Capture the cell that displays the provided text and extract its [x, y] central coordinate. 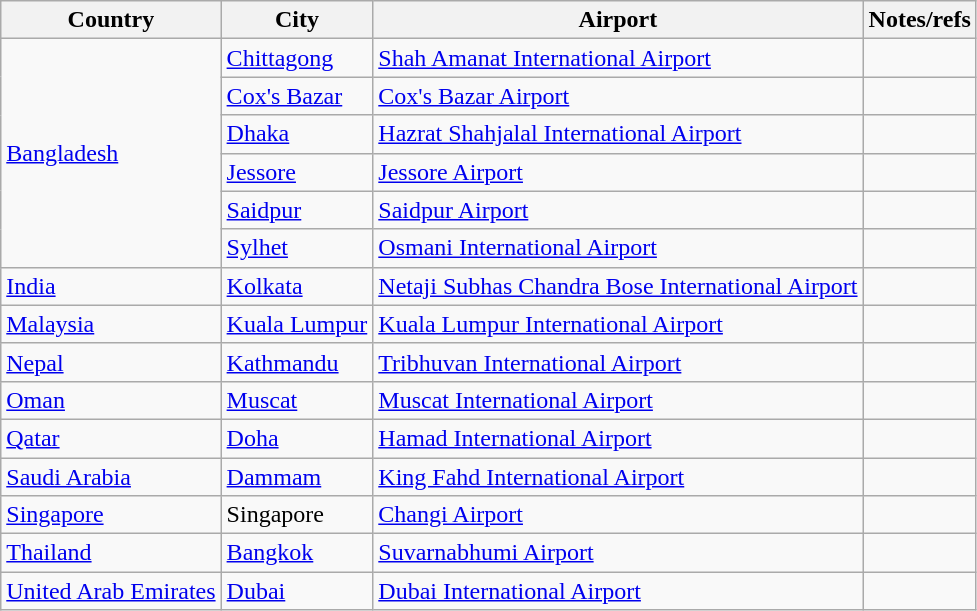
Dubai International Airport [618, 591]
Chittagong [297, 58]
Cox's Bazar [297, 96]
Doha [297, 438]
Dhaka [297, 134]
Qatar [111, 438]
Saidpur Airport [618, 210]
Dubai [297, 591]
City [297, 20]
Nepal [111, 362]
Shah Amanat International Airport [618, 58]
Suvarnabhumi Airport [618, 553]
Saudi Arabia [111, 477]
Bangkok [297, 553]
Saidpur [297, 210]
Changi Airport [618, 515]
Jessore [297, 172]
King Fahd International Airport [618, 477]
United Arab Emirates [111, 591]
Malaysia [111, 324]
Jessore Airport [618, 172]
Kathmandu [297, 362]
Netaji Subhas Chandra Bose International Airport [618, 286]
Cox's Bazar Airport [618, 96]
Kuala Lumpur International Airport [618, 324]
Country [111, 20]
Hamad International Airport [618, 438]
Kuala Lumpur [297, 324]
Airport [618, 20]
Thailand [111, 553]
Sylhet [297, 248]
Notes/refs [920, 20]
Dammam [297, 477]
Muscat [297, 400]
Tribhuvan International Airport [618, 362]
Oman [111, 400]
Hazrat Shahjalal International Airport [618, 134]
Kolkata [297, 286]
Muscat International Airport [618, 400]
Osmani International Airport [618, 248]
Bangladesh [111, 153]
India [111, 286]
